Identify which cell holds the provided text, then report its [X, Y] central coordinate. 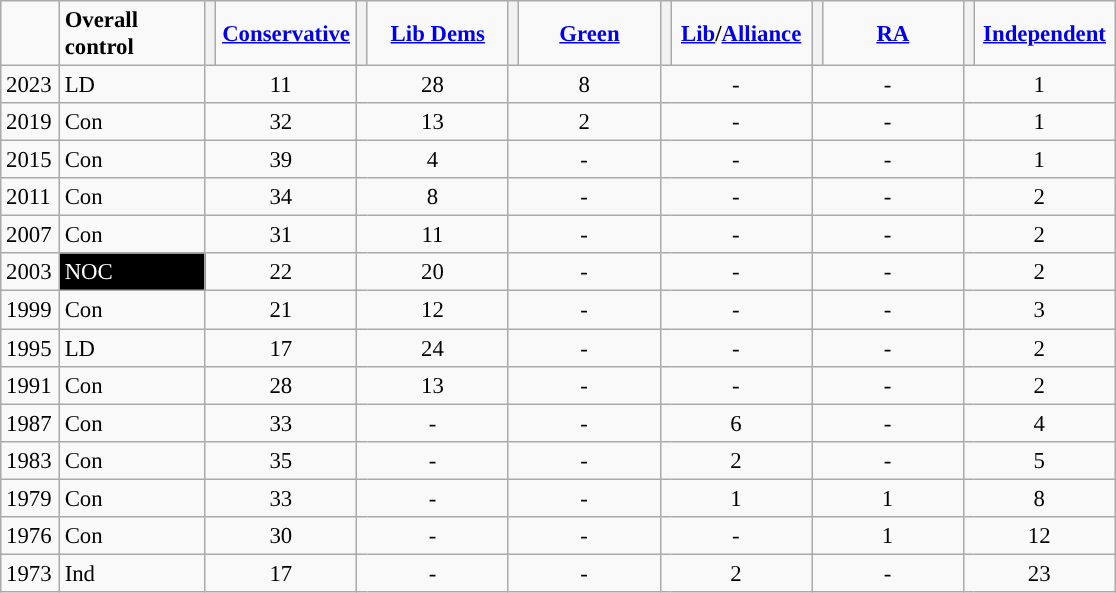
5 [1039, 460]
2003 [30, 273]
Ind [132, 573]
2015 [30, 160]
1976 [30, 536]
Lib Dems [438, 34]
1991 [30, 385]
Conservative [286, 34]
23 [1039, 573]
1983 [30, 460]
1979 [30, 498]
39 [281, 160]
20 [433, 273]
35 [281, 460]
Overall control [132, 34]
2023 [30, 85]
Independent [1044, 34]
1973 [30, 573]
1999 [30, 310]
24 [433, 348]
31 [281, 235]
Lib/Alliance [742, 34]
6 [736, 423]
34 [281, 197]
RA [892, 34]
2019 [30, 122]
2007 [30, 235]
3 [1039, 310]
21 [281, 310]
2011 [30, 197]
30 [281, 536]
NOC [132, 273]
1995 [30, 348]
22 [281, 273]
1987 [30, 423]
Green [590, 34]
32 [281, 122]
